Capture the cell that displays the provided text and extract its (x, y) central coordinate. 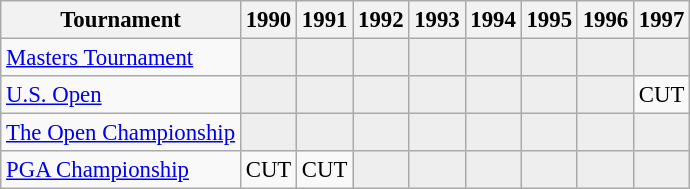
1995 (549, 20)
1990 (268, 20)
1993 (437, 20)
1997 (661, 20)
Masters Tournament (121, 58)
Tournament (121, 20)
1994 (493, 20)
The Open Championship (121, 133)
U.S. Open (121, 95)
PGA Championship (121, 170)
1996 (605, 20)
1992 (381, 20)
1991 (325, 20)
